Search for the cell housing the specified text and yield its [x, y] center coordinate. 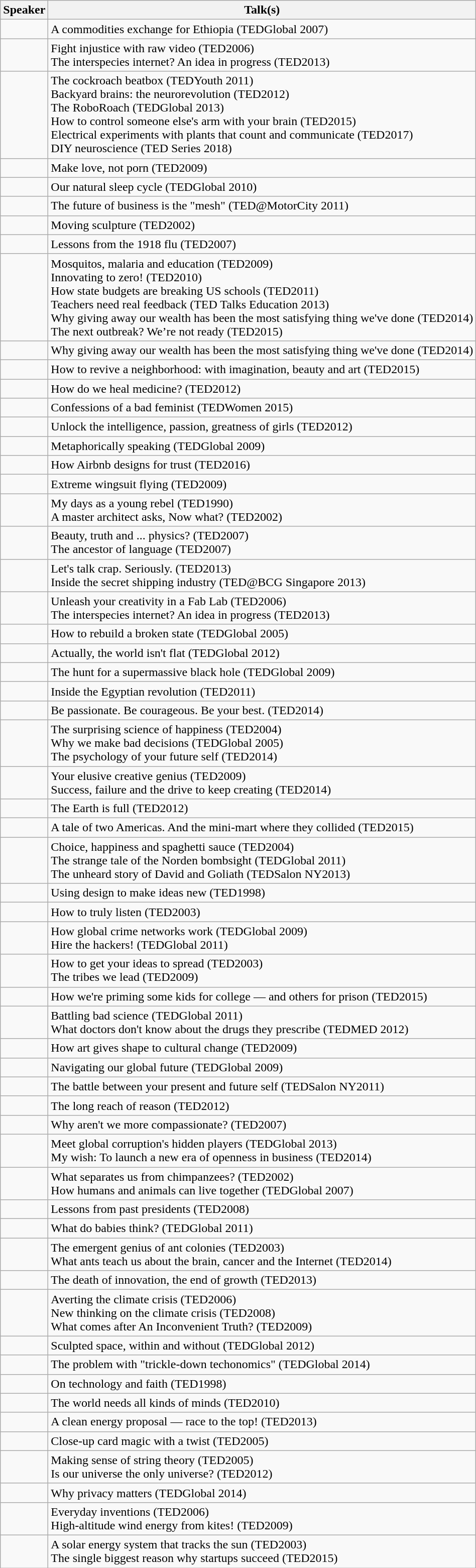
The battle between your present and future self (TEDSalon NY2011) [262, 1086]
Battling bad science (TEDGlobal 2011) What doctors don't know about the drugs they prescribe (TEDMED 2012) [262, 1023]
A commodities exchange for Ethiopia (TEDGlobal 2007) [262, 29]
The emergent genius of ant colonies (TED2003) What ants teach us about the brain, cancer and the Internet (TED2014) [262, 1255]
Making sense of string theory (TED2005) Is our universe the only universe? (TED2012) [262, 1467]
Make love, not porn (TED2009) [262, 168]
Extreme wingsuit flying (TED2009) [262, 484]
Unleash your creativity in a Fab Lab (TED2006) The interspecies internet? An idea in progress (TED2013) [262, 608]
The world needs all kinds of minds (TED2010) [262, 1403]
Averting the climate crisis (TED2006) New thinking on the climate crisis (TED2008) What comes after An Inconvenient Truth? (TED2009) [262, 1313]
Why privacy matters (TEDGlobal 2014) [262, 1493]
The surprising science of happiness (TED2004) Why we make bad decisions (TEDGlobal 2005) The psychology of your future self (TED2014) [262, 743]
Your elusive creative genius (TED2009) Success, failure and the drive to keep creating (TED2014) [262, 782]
Talk(s) [262, 10]
How we're priming some kids for college — and others for prison (TED2015) [262, 996]
The problem with "trickle-down techonomics" (TEDGlobal 2014) [262, 1365]
Lessons from past presidents (TED2008) [262, 1209]
Speaker [24, 10]
Actually, the world isn't flat (TEDGlobal 2012) [262, 653]
How global crime networks work (TEDGlobal 2009) Hire the hackers! (TEDGlobal 2011) [262, 938]
The hunt for a supermassive black hole (TEDGlobal 2009) [262, 672]
A solar energy system that tracks the sun (TED2003) The single biggest reason why startups succeed (TED2015) [262, 1551]
The Earth is full (TED2012) [262, 809]
My days as a young rebel (TED1990) A master architect asks, Now what? (TED2002) [262, 510]
Using design to make ideas new (TED1998) [262, 893]
The long reach of reason (TED2012) [262, 1105]
Let's talk crap. Seriously. (TED2013) Inside the secret shipping industry (TED@BCG Singapore 2013) [262, 576]
The death of innovation, the end of growth (TED2013) [262, 1280]
Beauty, truth and ... physics? (TED2007) The ancestor of language (TED2007) [262, 542]
Metaphorically speaking (TEDGlobal 2009) [262, 446]
Confessions of a bad feminist (TEDWomen 2015) [262, 408]
On technology and faith (TED1998) [262, 1384]
Inside the Egyptian revolution (TED2011) [262, 691]
Close-up card magic with a twist (TED2005) [262, 1441]
What separates us from chimpanzees? (TED2002) How humans and animals can live together (TEDGlobal 2007) [262, 1183]
Everyday inventions (TED2006) High-altitude wind energy from kites! (TED2009) [262, 1519]
What do babies think? (TEDGlobal 2011) [262, 1228]
A clean energy proposal — race to the top! (TED2013) [262, 1422]
Our natural sleep cycle (TEDGlobal 2010) [262, 187]
Be passionate. Be courageous. Be your best. (TED2014) [262, 710]
How do we heal medicine? (TED2012) [262, 388]
How to revive a neighborhood: with imagination, beauty and art (TED2015) [262, 369]
How Airbnb designs for trust (TED2016) [262, 465]
Sculpted space, within and without (TEDGlobal 2012) [262, 1346]
The future of business is the "mesh" (TED@MotorCity 2011) [262, 206]
How art gives shape to cultural change (TED2009) [262, 1048]
A tale of two Americas. And the mini-mart where they collided (TED2015) [262, 828]
Unlock the intelligence, passion, greatness of girls (TED2012) [262, 427]
Meet global corruption's hidden players (TEDGlobal 2013) My wish: To launch a new era of openness in business (TED2014) [262, 1150]
Fight injustice with raw video (TED2006) The interspecies internet? An idea in progress (TED2013) [262, 55]
How to rebuild a broken state (TEDGlobal 2005) [262, 634]
How to truly listen (TED2003) [262, 912]
Navigating our global future (TEDGlobal 2009) [262, 1067]
Why aren't we more compassionate? (TED2007) [262, 1125]
Moving sculpture (TED2002) [262, 225]
How to get your ideas to spread (TED2003) The tribes we lead (TED2009) [262, 970]
Why giving away our wealth has been the most satisfying thing we've done (TED2014) [262, 350]
Lessons from the 1918 flu (TED2007) [262, 244]
